Extract the (x, y) coordinate from the center of the cell holding the provided text.  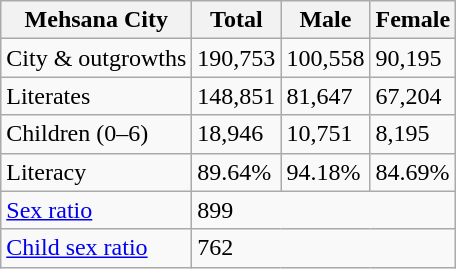
148,851 (236, 96)
Literacy (96, 172)
84.69% (413, 172)
8,195 (413, 134)
762 (324, 248)
Mehsana City (96, 20)
100,558 (326, 58)
94.18% (326, 172)
City & outgrowths (96, 58)
10,751 (326, 134)
Literates (96, 96)
Male (326, 20)
Children (0–6) (96, 134)
899 (324, 210)
Sex ratio (96, 210)
Total (236, 20)
90,195 (413, 58)
18,946 (236, 134)
Child sex ratio (96, 248)
89.64% (236, 172)
190,753 (236, 58)
81,647 (326, 96)
67,204 (413, 96)
Female (413, 20)
